Return the (X, Y) coordinate for the center point of the cell that contains the specified text.  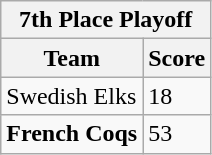
18 (177, 96)
Score (177, 58)
53 (177, 134)
Swedish Elks (72, 96)
Team (72, 58)
7th Place Playoff (106, 20)
French Coqs (72, 134)
